Output the [X, Y] coordinate of the center of the cell containing the given text.  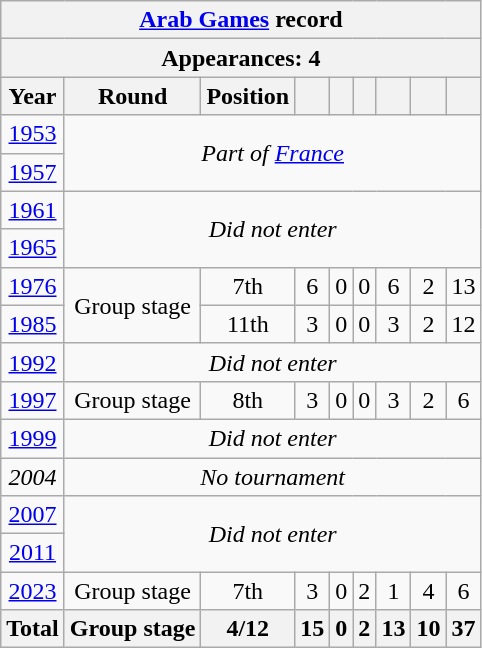
1 [394, 591]
10 [428, 629]
Round [132, 96]
1965 [33, 248]
1985 [33, 324]
1997 [33, 400]
1957 [33, 172]
37 [464, 629]
11th [248, 324]
1999 [33, 438]
Part of France [272, 153]
Appearances: 4 [241, 58]
4 [428, 591]
1953 [33, 134]
2023 [33, 591]
4/12 [248, 629]
2007 [33, 515]
1976 [33, 286]
Total [33, 629]
2004 [33, 477]
Position [248, 96]
1992 [33, 362]
15 [312, 629]
Year [33, 96]
8th [248, 400]
1961 [33, 210]
No tournament [272, 477]
12 [464, 324]
Arab Games record [241, 20]
2011 [33, 553]
